Identify which cell holds the provided text, then report its [X, Y] central coordinate. 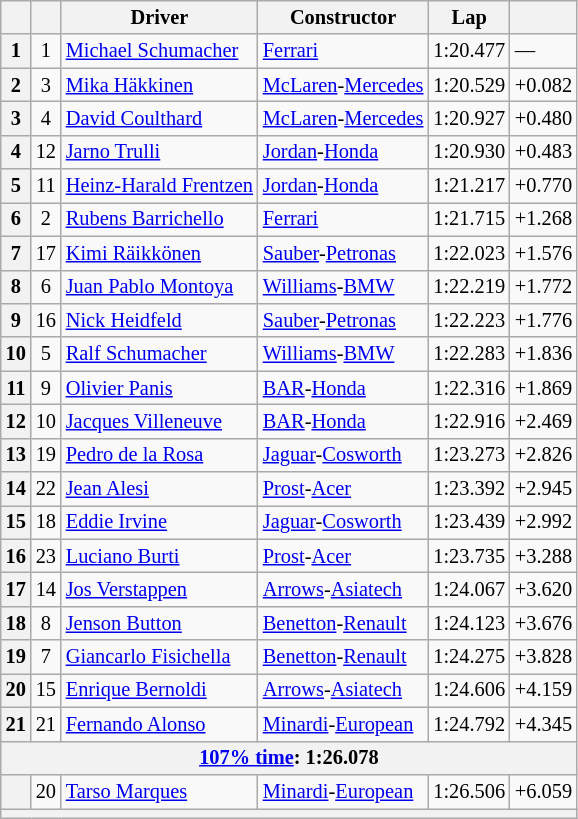
Lap [469, 17]
1:20.927 [469, 118]
+1.776 [544, 320]
107% time: 1:26.078 [289, 758]
1:22.223 [469, 320]
+6.059 [544, 791]
Jos Verstappen [160, 589]
+3.828 [544, 657]
1:22.219 [469, 287]
23 [46, 556]
Juan Pablo Montoya [160, 287]
1:24.606 [469, 690]
1:20.930 [469, 152]
1:21.715 [469, 219]
1:26.506 [469, 791]
22 [46, 489]
1:22.316 [469, 388]
+1.836 [544, 354]
Pedro de la Rosa [160, 455]
Mika Häkkinen [160, 85]
— [544, 51]
Olivier Panis [160, 388]
Driver [160, 17]
Nick Heidfeld [160, 320]
+2.992 [544, 522]
+4.159 [544, 690]
+3.288 [544, 556]
Giancarlo Fisichella [160, 657]
Michael Schumacher [160, 51]
+0.082 [544, 85]
Fernando Alonso [160, 724]
David Coulthard [160, 118]
1:22.283 [469, 354]
1:22.023 [469, 253]
+0.480 [544, 118]
+0.770 [544, 186]
Jean Alesi [160, 489]
1:22.916 [469, 421]
1:24.275 [469, 657]
Kimi Räikkönen [160, 253]
Tarso Marques [160, 791]
1:24.792 [469, 724]
+2.826 [544, 455]
Ralf Schumacher [160, 354]
+4.345 [544, 724]
Heinz-Harald Frentzen [160, 186]
+0.483 [544, 152]
1:23.392 [469, 489]
+3.676 [544, 623]
Jarno Trulli [160, 152]
1:20.477 [469, 51]
1:23.735 [469, 556]
Enrique Bernoldi [160, 690]
Jenson Button [160, 623]
+1.772 [544, 287]
+1.869 [544, 388]
1:23.273 [469, 455]
+3.620 [544, 589]
Rubens Barrichello [160, 219]
+1.576 [544, 253]
1:23.439 [469, 522]
Constructor [343, 17]
+2.945 [544, 489]
1:24.067 [469, 589]
Luciano Burti [160, 556]
13 [16, 455]
Jacques Villeneuve [160, 421]
1:20.529 [469, 85]
Eddie Irvine [160, 522]
1:24.123 [469, 623]
+1.268 [544, 219]
1:21.217 [469, 186]
+2.469 [544, 421]
